Pinpoint the cell where the given text exists, returning its [x, y] midpoint coordinate. 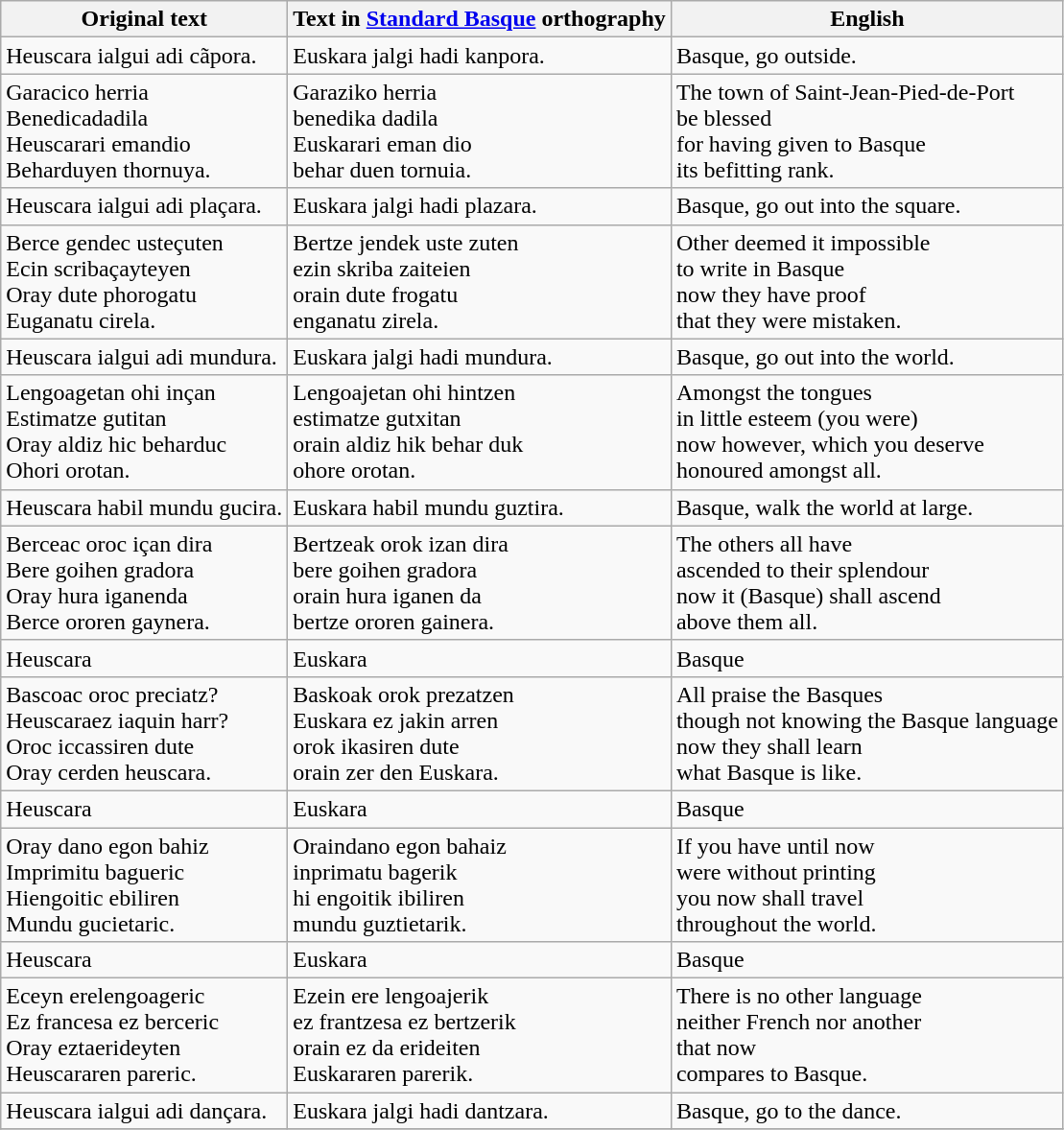
All praise the Basquesthough not knowing the Basque languagenow they shall learnwhat Basque is like. [867, 733]
Euskara jalgi hadi mundura. [480, 357]
Bertze jendek uste zutenezin skriba zaiteienorain dute frogatuenganatu zirela. [480, 282]
If you have until nowwere without printingyou now shall travelthroughout the world. [867, 884]
Basque, go out into the world. [867, 357]
The others all haveascended to their splendournow it (Basque) shall ascendabove them all. [867, 583]
The town of Saint-Jean-Pied-de-Portbe blessedfor having given to Basqueits befitting rank. [867, 130]
Basque, walk the world at large. [867, 507]
Heuscara habil mundu gucira. [144, 507]
Euskara habil mundu guztira. [480, 507]
Berce gendec usteçutenEcin scribaçayteyenOray dute phorogatuEuganatu cirela. [144, 282]
Lengoajetan ohi hintzenestimatze gutxitanorain aldiz hik behar dukohore orotan. [480, 432]
Lengoagetan ohi inçanEstimatze gutitanOray aldiz hic beharducOhori orotan. [144, 432]
There is no other languageneither French nor anotherthat nowcompares to Basque. [867, 1036]
Baskoak orok prezatzenEuskara ez jakin arrenorok ikasiren duteorain zer den Euskara. [480, 733]
Bascoac oroc preciatz?Heuscaraez iaquin harr?Oroc iccassiren duteOray cerden heuscara. [144, 733]
Oraindano egon bahaizinprimatu bagerikhi engoitik ibilirenmundu guztietarik. [480, 884]
Heuscara ialgui adi cãpora. [144, 56]
Euskara jalgi hadi kanpora. [480, 56]
English [867, 19]
Garacico herriaBenedicadadilaHeuscarari emandioBeharduyen thornuya. [144, 130]
Amongst the tonguesin little esteem (you were)now however, which you deservehonoured amongst all. [867, 432]
Eceyn erelengoagericEz francesa ez bercericOray eztaerideytenHeuscararen pareric. [144, 1036]
Text in Standard Basque orthography [480, 19]
Euskara jalgi hadi plazara. [480, 206]
Basque, go to the dance. [867, 1111]
Ezein ere lengoajerikez frantzesa ez bertzerikorain ez da erideitenEuskararen parerik. [480, 1036]
Heuscara ialgui adi plaçara. [144, 206]
Basque, go out into the square. [867, 206]
Bertzeak orok izan dirabere goihen gradoraorain hura iganen dabertze ororen gainera. [480, 583]
Berceac oroc içan diraBere goihen gradoraOray hura iganendaBerce ororen gaynera. [144, 583]
Garaziko herriabenedika dadilaEuskarari eman diobehar duen tornuia. [480, 130]
Euskara jalgi hadi dantzara. [480, 1111]
Basque, go outside. [867, 56]
Original text [144, 19]
Other deemed it impossibleto write in Basquenow they have proofthat they were mistaken. [867, 282]
Heuscara ialgui adi dançara. [144, 1111]
Heuscara ialgui adi mundura. [144, 357]
Oray dano egon bahizImprimitu baguericHiengoitic ebilirenMundu gucietaric. [144, 884]
